Detect which cell encompasses the target text, then output its [X, Y] center coordinate. 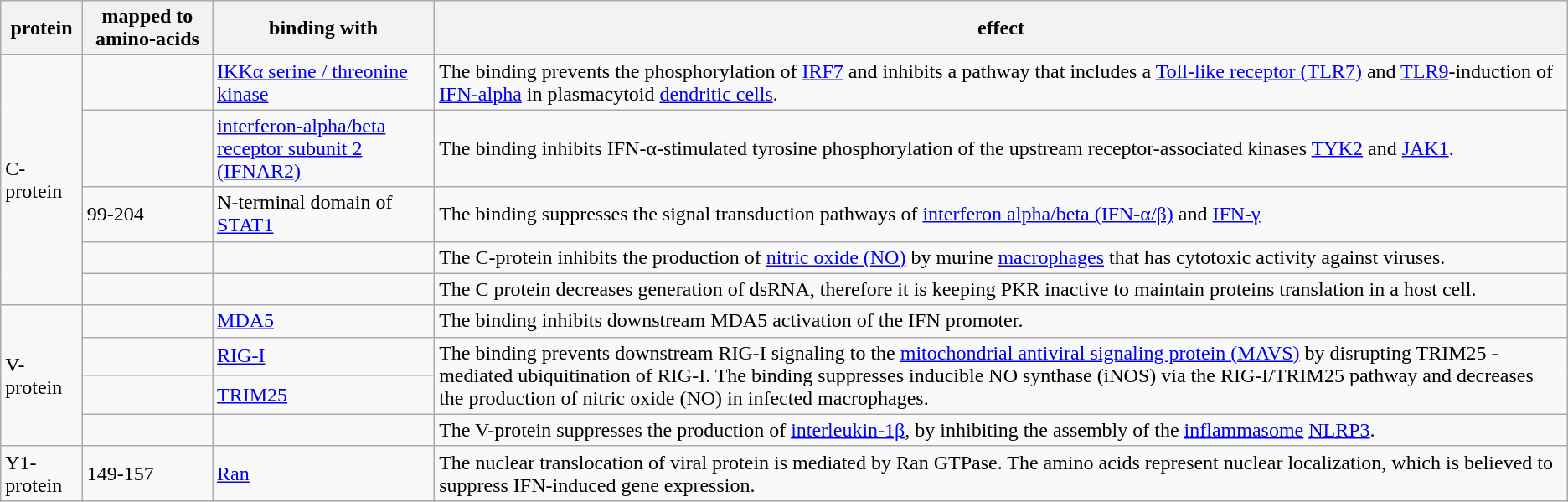
interferon-alpha/beta receptor subunit 2 (IFNAR2) [323, 148]
V-protein [42, 375]
The V-protein suppresses the production of interleukin-1β, by inhibiting the assembly of the inflammasome NLRP3. [1002, 430]
Ran [323, 473]
mapped to amino-acids [147, 28]
effect [1002, 28]
The C protein decreases generation of dsRNA, therefore it is keeping PKR inactive to maintain proteins translation in a host cell. [1002, 289]
IKKα serine / threonine kinase [323, 82]
The binding suppresses the signal transduction pathways of interferon alpha/beta (IFN-α/β) and IFN-γ [1002, 215]
The binding inhibits IFN-α-stimulated tyrosine phosphorylation of the upstream receptor-associated kinases TYK2 and JAK1. [1002, 148]
TRIM25 [323, 395]
RIG-I [323, 356]
Y1-protein [42, 473]
N-terminal domain of STAT1 [323, 215]
149-157 [147, 473]
binding with [323, 28]
The C-protein inhibits the production of nitric oxide (NO) by murine macrophages that has cytotoxic activity against viruses. [1002, 257]
The binding inhibits downstream MDA5 activation of the IFN promoter. [1002, 321]
MDA5 [323, 321]
99-204 [147, 215]
C-protein [42, 180]
protein [42, 28]
